Find where the given text appears and provide that cell's center as [x, y] coordinate. 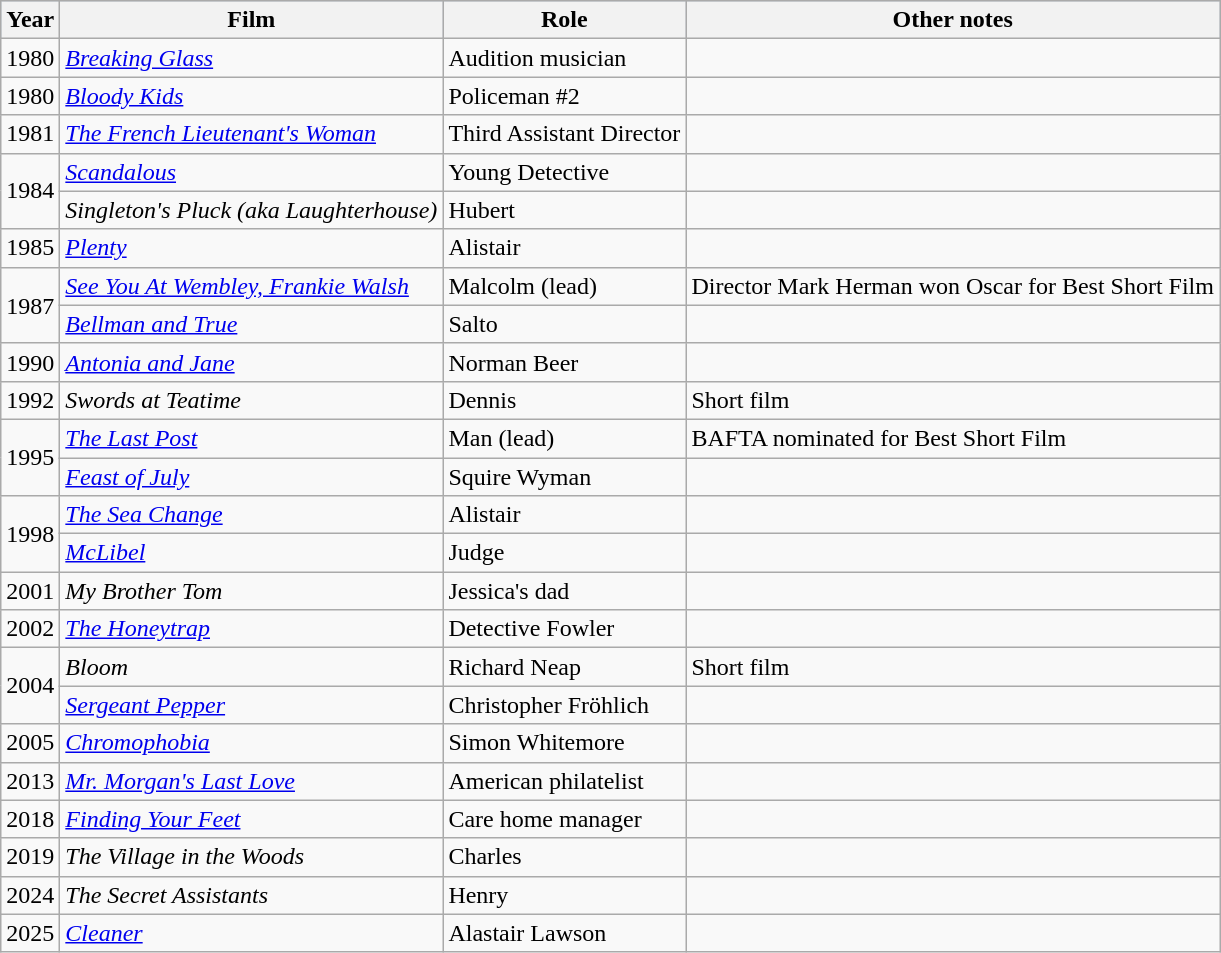
Film [252, 20]
Mr. Morgan's Last Love [252, 781]
Young Detective [564, 172]
The Honeytrap [252, 629]
2024 [30, 895]
2013 [30, 781]
Breaking Glass [252, 58]
2002 [30, 629]
2018 [30, 819]
Hubert [564, 210]
Dennis [564, 400]
Antonia and Jane [252, 362]
Sergeant Pepper [252, 705]
Other notes [953, 20]
Bloom [252, 667]
2001 [30, 591]
Role [564, 20]
1981 [30, 134]
The Village in the Woods [252, 857]
Chromophobia [252, 743]
Bellman and True [252, 324]
Richard Neap [564, 667]
Policeman #2 [564, 96]
Director Mark Herman won Oscar for Best Short Film [953, 286]
1998 [30, 534]
1987 [30, 305]
The French Lieutenant's Woman [252, 134]
Feast of July [252, 477]
Alastair Lawson [564, 933]
American philatelist [564, 781]
Squire Wyman [564, 477]
Detective Fowler [564, 629]
My Brother Tom [252, 591]
2025 [30, 933]
1984 [30, 191]
Christopher Fröhlich [564, 705]
Scandalous [252, 172]
Swords at Teatime [252, 400]
Bloody Kids [252, 96]
McLibel [252, 553]
Audition musician [564, 58]
Third Assistant Director [564, 134]
1985 [30, 248]
1992 [30, 400]
Singleton's Pluck (aka Laughterhouse) [252, 210]
2004 [30, 686]
BAFTA nominated for Best Short Film [953, 438]
See You At Wembley, Frankie Walsh [252, 286]
2019 [30, 857]
Henry [564, 895]
Plenty [252, 248]
The Last Post [252, 438]
Norman Beer [564, 362]
Salto [564, 324]
Cleaner [252, 933]
1995 [30, 457]
1990 [30, 362]
Man (lead) [564, 438]
Judge [564, 553]
Care home manager [564, 819]
Jessica's dad [564, 591]
Charles [564, 857]
Year [30, 20]
2005 [30, 743]
Finding Your Feet [252, 819]
Malcolm (lead) [564, 286]
The Secret Assistants [252, 895]
The Sea Change [252, 515]
Simon Whitemore [564, 743]
